Scan for the cell matching the given text and deliver its [X, Y] coordinate at center. 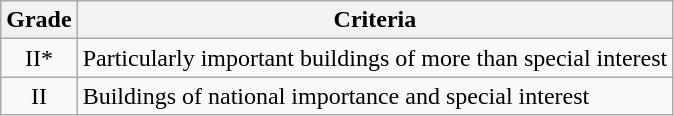
Grade [39, 20]
II [39, 96]
II* [39, 58]
Criteria [375, 20]
Particularly important buildings of more than special interest [375, 58]
Buildings of national importance and special interest [375, 96]
